Find where the given text appears and provide that cell's center as (X, Y) coordinate. 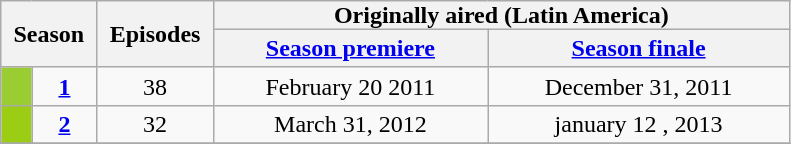
Originally aired (Latin America) (501, 15)
February 20 2011 (350, 86)
Season premiere (350, 48)
Episodes (155, 34)
38 (155, 86)
Season (49, 34)
Season finale (639, 48)
32 (155, 124)
january 12 , 2013 (639, 124)
December 31, 2011 (639, 86)
2 (64, 124)
March 31, 2012 (350, 124)
1 (64, 86)
